Capture the cell that displays the provided text and extract its [x, y] central coordinate. 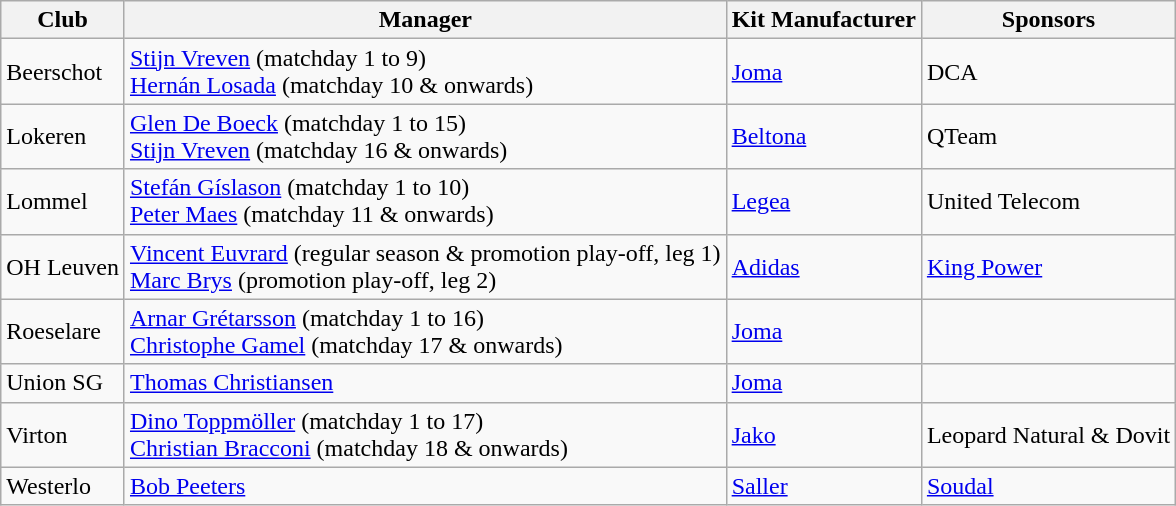
Bob Peeters [425, 486]
OH Leuven [63, 266]
Lokeren [63, 136]
Club [63, 20]
Glen De Boeck (matchday 1 to 15) Stijn Vreven (matchday 16 & onwards) [425, 136]
King Power [1048, 266]
Leopard Natural & Dovit [1048, 434]
Vincent Euvrard (regular season & promotion play-off, leg 1) Marc Brys (promotion play-off, leg 2) [425, 266]
Thomas Christiansen [425, 383]
Manager [425, 20]
QTeam [1048, 136]
Legea [824, 202]
Adidas [824, 266]
Beerschot [63, 72]
United Telecom [1048, 202]
DCA [1048, 72]
Kit Manufacturer [824, 20]
Union SG [63, 383]
Beltona [824, 136]
Virton [63, 434]
Roeselare [63, 332]
Soudal [1048, 486]
Arnar Grétarsson (matchday 1 to 16) Christophe Gamel (matchday 17 & onwards) [425, 332]
Lommel [63, 202]
Westerlo [63, 486]
Jako [824, 434]
Sponsors [1048, 20]
Stijn Vreven (matchday 1 to 9) Hernán Losada (matchday 10 & onwards) [425, 72]
Stefán Gíslason (matchday 1 to 10) Peter Maes (matchday 11 & onwards) [425, 202]
Saller [824, 486]
Dino Toppmöller (matchday 1 to 17) Christian Bracconi (matchday 18 & onwards) [425, 434]
